Identify which cell holds the provided text, then report its (X, Y) central coordinate. 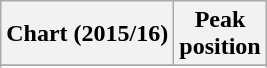
Peak position (220, 34)
Chart (2015/16) (88, 34)
